Detect which cell encompasses the target text, then output its [X, Y] center coordinate. 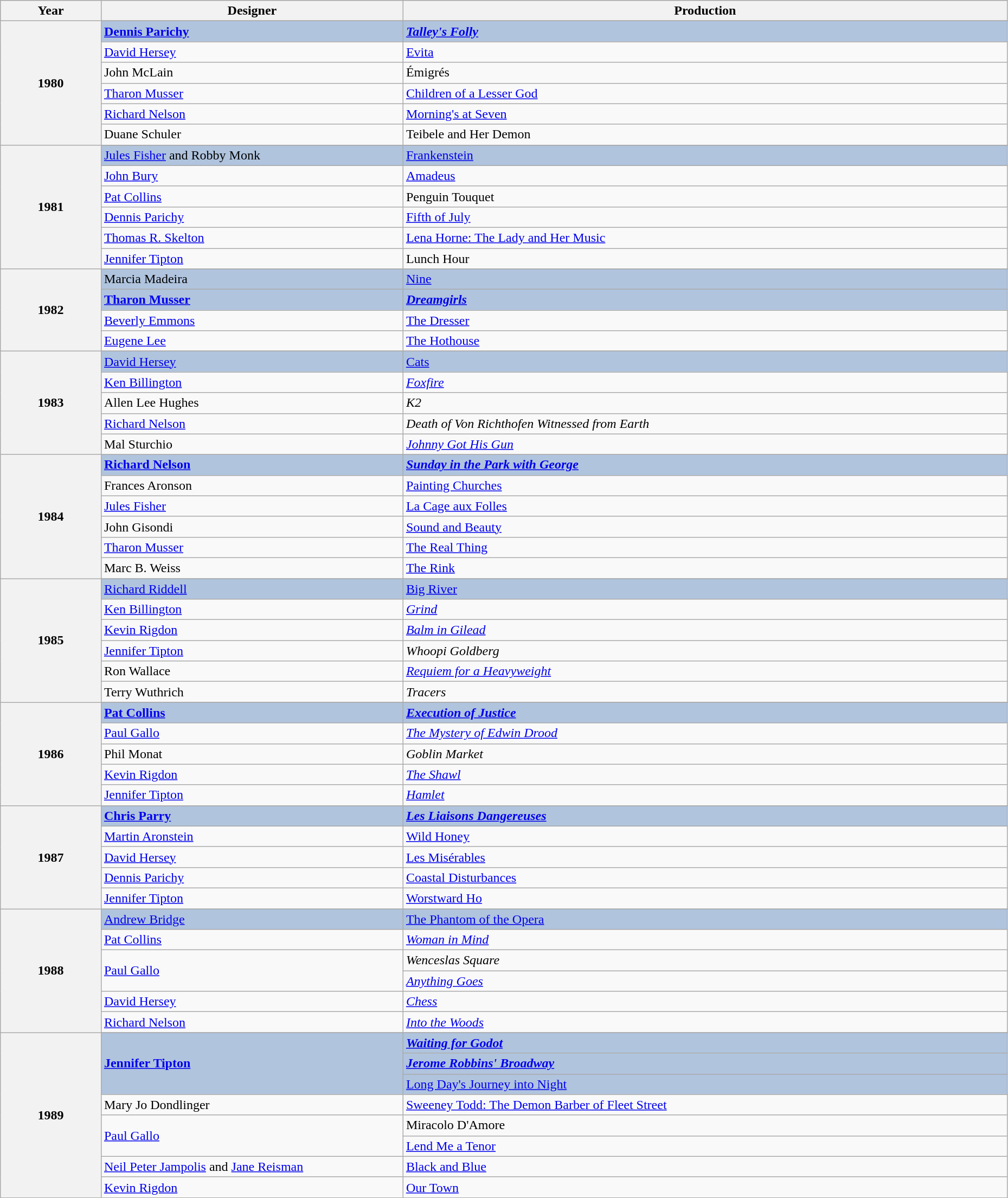
Marc B. Weiss [252, 568]
Coastal Disturbances [705, 877]
Dreamgirls [705, 300]
Death of Von Richthofen Witnessed from Earth [705, 424]
Mary Jo Dondlinger [252, 1105]
Talley's Folly [705, 31]
1981 [51, 207]
Big River [705, 588]
1984 [51, 516]
Into the Woods [705, 1022]
K2 [705, 403]
Our Town [705, 1187]
Sunday in the Park with George [705, 465]
Fifth of July [705, 217]
Worstward Ho [705, 898]
Year [51, 11]
Jules Fisher and Robby Monk [252, 155]
The Rink [705, 568]
The Hothouse [705, 341]
Children of a Lesser God [705, 93]
Martin Aronstein [252, 836]
1982 [51, 310]
Amadeus [705, 176]
Marcia Madeira [252, 279]
Nine [705, 279]
Lend Me a Tenor [705, 1146]
Eugene Lee [252, 341]
Phil Monat [252, 754]
Waiting for Godot [705, 1043]
Lena Horne: The Lady and Her Music [705, 238]
La Cage aux Folles [705, 506]
Sound and Beauty [705, 527]
John Bury [252, 176]
1987 [51, 857]
Whoopi Goldberg [705, 651]
Andrew Bridge [252, 919]
Jerome Robbins' Broadway [705, 1064]
Neil Peter Jampolis and Jane Reisman [252, 1167]
Les Liaisons Dangereuses [705, 816]
1989 [51, 1115]
Production [705, 11]
Terry Wuthrich [252, 692]
The Mystery of Edwin Drood [705, 733]
Beverly Emmons [252, 321]
Long Day's Journey into Night [705, 1084]
John Gisondi [252, 527]
Les Misérables [705, 857]
Morning's at Seven [705, 114]
Frankenstein [705, 155]
Ron Wallace [252, 671]
1980 [51, 83]
Duane Schuler [252, 134]
Anything Goes [705, 981]
Hamlet [705, 795]
Penguin Touquet [705, 196]
Jules Fisher [252, 506]
Designer [252, 11]
Goblin Market [705, 754]
Wenceslas Square [705, 960]
Balm in Gilead [705, 630]
Émigrés [705, 73]
Foxfire [705, 382]
Evita [705, 52]
The Real Thing [705, 547]
Execution of Justice [705, 713]
The Shawl [705, 774]
Wild Honey [705, 836]
Tracers [705, 692]
Lunch Hour [705, 259]
Chris Parry [252, 816]
Allen Lee Hughes [252, 403]
The Phantom of the Opera [705, 919]
Thomas R. Skelton [252, 238]
Mal Sturchio [252, 444]
1986 [51, 754]
Richard Riddell [252, 588]
1983 [51, 403]
1985 [51, 640]
Frances Aronson [252, 485]
John McLain [252, 73]
Miracolo D'Amore [705, 1125]
The Dresser [705, 321]
Teibele and Her Demon [705, 134]
Cats [705, 362]
Painting Churches [705, 485]
Chess [705, 1002]
Sweeney Todd: The Demon Barber of Fleet Street [705, 1105]
Johnny Got His Gun [705, 444]
Woman in Mind [705, 940]
Requiem for a Heavyweight [705, 671]
Grind [705, 610]
Black and Blue [705, 1167]
1988 [51, 971]
